Locate the cell with the specified text and output its [X, Y] center coordinate. 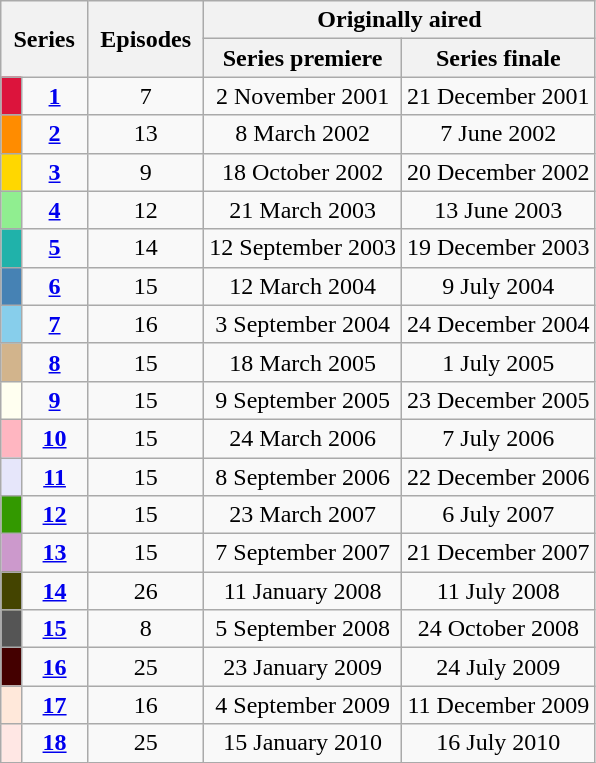
Series premiere [303, 58]
11 [55, 477]
18 March 2005 [303, 362]
7 June 2002 [498, 134]
2 November 2001 [303, 96]
11 January 2008 [303, 591]
21 December 2001 [498, 96]
24 December 2004 [498, 324]
8 March 2002 [303, 134]
11 July 2008 [498, 591]
6 July 2007 [498, 515]
12 September 2003 [303, 248]
15 January 2010 [303, 743]
9 July 2004 [498, 286]
1 July 2005 [498, 362]
Episodes [146, 39]
1 [55, 96]
19 December 2003 [498, 248]
Series [44, 39]
7 September 2007 [303, 553]
6 [55, 286]
20 December 2002 [498, 172]
24 October 2008 [498, 629]
8 September 2006 [303, 477]
22 December 2006 [498, 477]
12 March 2004 [303, 286]
3 [55, 172]
7 July 2006 [498, 438]
21 March 2003 [303, 210]
18 [55, 743]
5 September 2008 [303, 629]
Series finale [498, 58]
11 December 2009 [498, 705]
2 [55, 134]
21 December 2007 [498, 553]
13 June 2003 [498, 210]
23 January 2009 [303, 667]
9 September 2005 [303, 400]
4 [55, 210]
10 [55, 438]
23 December 2005 [498, 400]
18 October 2002 [303, 172]
23 March 2007 [303, 515]
3 September 2004 [303, 324]
Originally aired [400, 20]
4 September 2009 [303, 705]
17 [55, 705]
24 March 2006 [303, 438]
24 July 2009 [498, 667]
16 July 2010 [498, 743]
26 [146, 591]
5 [55, 248]
